Scan for the cell matching the given text and deliver its (x, y) coordinate at center. 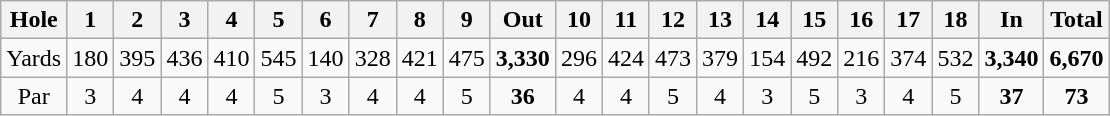
424 (626, 58)
2 (138, 20)
410 (232, 58)
12 (672, 20)
492 (814, 58)
Hole (34, 20)
8 (420, 20)
Total (1076, 20)
395 (138, 58)
Par (34, 96)
545 (278, 58)
Out (522, 20)
154 (768, 58)
180 (90, 58)
11 (626, 20)
18 (956, 20)
13 (720, 20)
296 (578, 58)
6 (326, 20)
328 (372, 58)
436 (184, 58)
374 (908, 58)
3,340 (1012, 58)
16 (862, 20)
Yards (34, 58)
1 (90, 20)
73 (1076, 96)
379 (720, 58)
7 (372, 20)
14 (768, 20)
216 (862, 58)
In (1012, 20)
9 (466, 20)
473 (672, 58)
421 (420, 58)
475 (466, 58)
17 (908, 20)
3,330 (522, 58)
532 (956, 58)
10 (578, 20)
15 (814, 20)
6,670 (1076, 58)
140 (326, 58)
36 (522, 96)
37 (1012, 96)
